Determine the (x, y) coordinate at the center of the cell enclosing the given text.  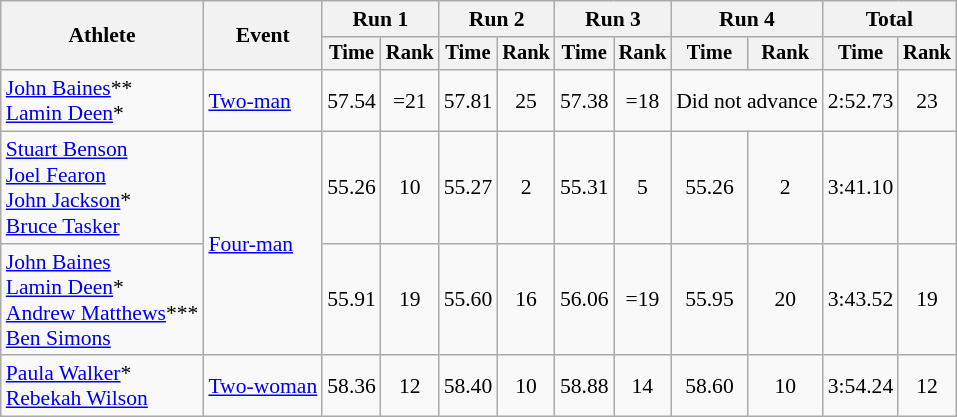
Total (890, 19)
Run 1 (380, 19)
14 (643, 386)
57.81 (468, 100)
23 (927, 100)
Run 4 (747, 19)
58.36 (352, 386)
58.40 (468, 386)
55.27 (468, 188)
Two-woman (262, 386)
57.38 (584, 100)
Did not advance (747, 100)
2:52.73 (860, 100)
55.95 (710, 300)
16 (526, 300)
Athlete (102, 36)
25 (526, 100)
5 (643, 188)
58.88 (584, 386)
Paula Walker*Rebekah Wilson (102, 386)
Two-man (262, 100)
Four-man (262, 244)
Run 3 (613, 19)
Stuart BensonJoel FearonJohn Jackson*Bruce Tasker (102, 188)
John Baines**Lamin Deen* (102, 100)
John BainesLamin Deen*Andrew Matthews***Ben Simons (102, 300)
57.54 (352, 100)
55.60 (468, 300)
3:43.52 (860, 300)
=21 (410, 100)
=19 (643, 300)
3:41.10 (860, 188)
Event (262, 36)
3:54.24 (860, 386)
56.06 (584, 300)
Run 2 (497, 19)
55.91 (352, 300)
20 (786, 300)
55.31 (584, 188)
=18 (643, 100)
58.60 (710, 386)
